Output the (x, y) coordinate of the center of the cell containing the given text.  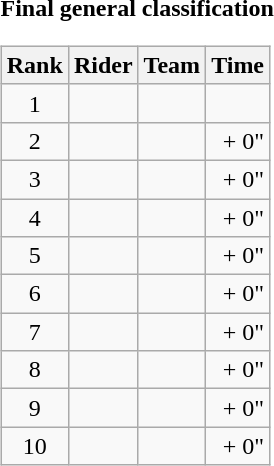
2 (34, 141)
9 (34, 408)
4 (34, 217)
8 (34, 370)
7 (34, 332)
Rank (34, 65)
1 (34, 103)
Time (238, 65)
10 (34, 446)
6 (34, 294)
3 (34, 179)
Rider (103, 65)
Team (172, 65)
5 (34, 256)
